Return [X, Y] of the center of cell containing provided text 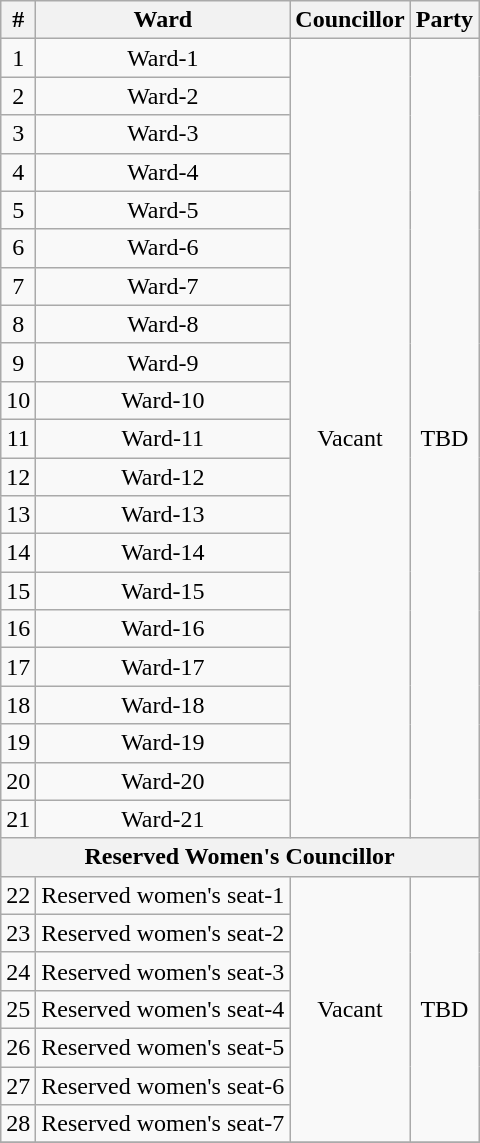
26 [18, 1047]
Ward-3 [163, 134]
9 [18, 362]
Ward-5 [163, 210]
Reserved Women's Councillor [240, 857]
6 [18, 248]
13 [18, 515]
11 [18, 438]
Reserved women's seat-4 [163, 1009]
Reserved women's seat-6 [163, 1085]
Ward-11 [163, 438]
Councillor [350, 20]
Ward-21 [163, 819]
Ward-14 [163, 553]
Ward-19 [163, 743]
10 [18, 400]
Ward [163, 20]
7 [18, 286]
1 [18, 58]
22 [18, 895]
Ward-15 [163, 591]
Ward-18 [163, 705]
5 [18, 210]
16 [18, 629]
19 [18, 743]
25 [18, 1009]
Reserved women's seat-5 [163, 1047]
Ward-16 [163, 629]
Ward-9 [163, 362]
Party [444, 20]
Ward-7 [163, 286]
Ward-8 [163, 324]
Reserved women's seat-1 [163, 895]
Ward-17 [163, 667]
3 [18, 134]
12 [18, 477]
23 [18, 933]
20 [18, 781]
24 [18, 971]
28 [18, 1124]
27 [18, 1085]
14 [18, 553]
Reserved women's seat-7 [163, 1124]
Ward-6 [163, 248]
8 [18, 324]
Ward-1 [163, 58]
Ward-13 [163, 515]
Ward-10 [163, 400]
Ward-2 [163, 96]
Ward-12 [163, 477]
17 [18, 667]
15 [18, 591]
21 [18, 819]
Ward-4 [163, 172]
2 [18, 96]
# [18, 20]
Reserved women's seat-2 [163, 933]
18 [18, 705]
Reserved women's seat-3 [163, 971]
4 [18, 172]
Ward-20 [163, 781]
